From the cell containing the given text, extract its center point as [X, Y] coordinate. 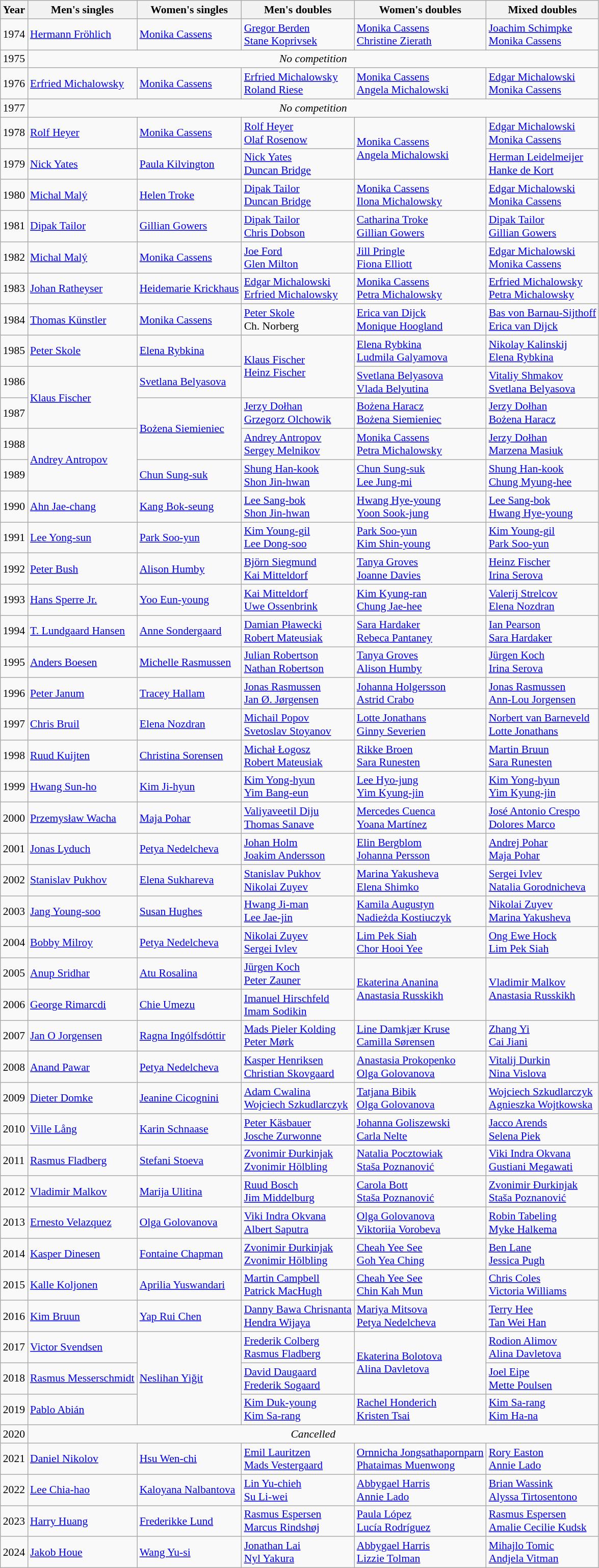
Nikolai Zuyev Marina Yakusheva [542, 911]
1992 [14, 569]
Norbert van Barneveld Lotte Jonathans [542, 724]
Valiyaveetil Diju Thomas Sanave [298, 818]
1978 [14, 132]
Tanya Groves Joanne Davies [420, 569]
Tracey Hallam [190, 694]
Olga Golovanova [190, 1223]
Johanna Goliszewski Carla Nelte [420, 1129]
Anup Sridhar [83, 974]
Hwang Sun-ho [83, 787]
Dieter Domke [83, 1098]
2019 [14, 1409]
Lee Sang-bok Shon Jin-hwan [298, 506]
Jonas Rasmussen Ann-Lou Jorgensen [542, 694]
Susan Hughes [190, 911]
2008 [14, 1067]
Hermann Fröhlich [83, 35]
Klaus Fischer Heinz Fischer [298, 366]
Kasper Dinesen [83, 1254]
Rodion Alimov Alina Davletova [542, 1347]
Kaloyana Nalbantova [190, 1490]
Viki Indra Okvana Gustiani Megawati [542, 1160]
1989 [14, 476]
Jang Young-soo [83, 911]
Jakob Houe [83, 1553]
Lee Sang-bok Hwang Hye-young [542, 506]
Alison Humby [190, 569]
Elena Nozdran [190, 724]
Bobby Milroy [83, 942]
Women's doubles [420, 10]
Rolf Heyer [83, 132]
2012 [14, 1192]
Michał Łogosz Robert Mateusiak [298, 756]
Martin Bruun Sara Runesten [542, 756]
Marija Ulitina [190, 1192]
Ville Lång [83, 1129]
Natalia Pocztowiak Staša Poznanović [420, 1160]
Ruud Bosch Jim Middelburg [298, 1192]
Karin Schnaase [190, 1129]
Nick Yates [83, 164]
Joe Ford Glen Milton [298, 258]
Rasmus Fladberg [83, 1160]
Andrey Antropov Sergey Melnikov [298, 444]
Kim Ji-hyun [190, 787]
Terry Hee Tan Wei Han [542, 1316]
2014 [14, 1254]
Shung Han-kook Shon Jin-hwan [298, 476]
Kim Duk-young Kim Sa-rang [298, 1409]
Cancelled [313, 1435]
Kasper Henriksen Christian Skovgaard [298, 1067]
2018 [14, 1378]
Anne Sondergaard [190, 631]
Atu Rosalina [190, 974]
Svetlana Belyasova Vlada Belyutina [420, 382]
Rory Easton Annie Lado [542, 1459]
Martin Campbell Patrick MacHugh [298, 1285]
Nikolay Kalinskij Elena Rybkina [542, 350]
2006 [14, 1005]
Tanya Groves Alison Humby [420, 662]
1979 [14, 164]
Kim Kyung-ran Chung Jae-hee [420, 600]
Rasmus Espersen Marcus Rindshøj [298, 1521]
Peter Skole [83, 350]
Paula Kilvington [190, 164]
1975 [14, 59]
Fontaine Chapman [190, 1254]
1986 [14, 382]
Erfried Michalowsky Petra Michalowsky [542, 288]
Ekaterina Bolotova Alina Davletova [420, 1363]
Emil Lauritzen Mads Vestergaard [298, 1459]
Daniel Nikolov [83, 1459]
Vitalij Durkin Nina Vislova [542, 1067]
Chie Umezu [190, 1005]
1996 [14, 694]
Men's doubles [298, 10]
Johanna Holgersson Astrid Crabo [420, 694]
Damian Pławecki Robert Mateusiak [298, 631]
Vitaliy Shmakov Svetlana Belyasova [542, 382]
Chris Bruil [83, 724]
Herman Leidelmeijer Hanke de Kort [542, 164]
Ahn Jae-chang [83, 506]
Lee Chia-hao [83, 1490]
Bożena Haracz Bożena Siemieniec [420, 413]
Kim Yong-hyun Yim Kyung-jin [542, 787]
Women's singles [190, 10]
2024 [14, 1553]
Mihajlo Tomic Andjela Vitman [542, 1553]
Johan Ratheyser [83, 288]
Kim Young-gil Lee Dong-soo [298, 538]
Stanislav Pukhov Nikolai Zuyev [298, 880]
1990 [14, 506]
Rasmus Messerschmidt [83, 1378]
Olga Golovanova Viktoriia Vorobeva [420, 1223]
Zvonimir Đurkinjak Staša Poznanović [542, 1192]
Harry Huang [83, 1521]
Tatjana Bibik Olga Golovanova [420, 1098]
Robin Tabeling Myke Halkema [542, 1223]
2010 [14, 1129]
Yap Rui Chen [190, 1316]
Helen Troke [190, 196]
1981 [14, 226]
Johan Holm Joakim Andersson [298, 849]
Edgar Michalowski Erfried Michalowsky [298, 288]
1984 [14, 320]
Andrej Pohar Maja Pohar [542, 849]
Park Soo-yun [190, 538]
1977 [14, 109]
Yoo Eun-young [190, 600]
Adam Cwalina Wojciech Szkudlarczyk [298, 1098]
2009 [14, 1098]
Dipak Tailor Chris Dobson [298, 226]
Svetlana Belyasova [190, 382]
1995 [14, 662]
Bożena Siemieniec [190, 428]
Erfried Michalowsky Roland Riese [298, 84]
Kamila Augustyn Nadieżda Kostiuczyk [420, 911]
Paula López Lucía Rodríguez [420, 1521]
1993 [14, 600]
2001 [14, 849]
Marina Yakusheva Elena Shimko [420, 880]
2016 [14, 1316]
Julian Robertson Nathan Robertson [298, 662]
Rachel Honderich Kristen Tsai [420, 1409]
1991 [14, 538]
Year [14, 10]
Hsu Wen-chi [190, 1459]
2002 [14, 880]
2017 [14, 1347]
Przemysław Wacha [83, 818]
2007 [14, 1036]
Gregor Berden Stane Koprivsek [298, 35]
Rasmus Espersen Amalie Cecilie Kudsk [542, 1521]
Aprilia Yuswandari [190, 1285]
Valerij Strelcov Elena Nozdran [542, 600]
Michail Popov Svetoslav Stoyanov [298, 724]
Sergei Ivlev Natalia Gorodnicheva [542, 880]
2011 [14, 1160]
Gillian Gowers [190, 226]
Frederik Colberg Rasmus Fladberg [298, 1347]
Abbygael Harris Annie Lado [420, 1490]
Stanislav Pukhov [83, 880]
Pablo Abián [83, 1409]
Elena Sukhareva [190, 880]
1974 [14, 35]
George Rimarcdi [83, 1005]
Sara Hardaker Rebeca Pantaney [420, 631]
Bas von Barnau-Sijthoff Erica van Dijck [542, 320]
Vladimir Malkov [83, 1192]
Lim Pek Siah Chor Hooi Yee [420, 942]
Elin Bergblom Johanna Persson [420, 849]
Monika Cassens Christine Zierath [420, 35]
2020 [14, 1435]
Kim Young-gil Park Soo-yun [542, 538]
2021 [14, 1459]
Michelle Rasmussen [190, 662]
Jonas Lyduch [83, 849]
Kim Yong-hyun Yim Bang-eun [298, 787]
Ernesto Velazquez [83, 1223]
Jill Pringle Fiona Elliott [420, 258]
Nikolai Zuyev Sergei Ivlev [298, 942]
Mads Pieler Kolding Peter Mørk [298, 1036]
Rolf Heyer Olaf Rosenow [298, 132]
Peter Käsbauer Josche Zurwonne [298, 1129]
Kai Mitteldorf Uwe Ossenbrink [298, 600]
Björn Siegmund Kai Mitteldorf [298, 569]
Thomas Künstler [83, 320]
Abbygael Harris Lizzie Tolman [420, 1553]
Klaus Fischer [83, 397]
David Daugaard Frederik Sogaard [298, 1378]
Lee Hyo-jung Yim Kyung-jin [420, 787]
1988 [14, 444]
Lee Yong-sun [83, 538]
Peter Skole Ch. Norberg [298, 320]
Hwang Hye-young Yoon Sook-jung [420, 506]
Ragna Ingólfsdóttir [190, 1036]
Maja Pohar [190, 818]
Ruud Kuijten [83, 756]
Ian Pearson Sara Hardaker [542, 631]
1994 [14, 631]
Joachim Schimpke Monika Cassens [542, 35]
Men's singles [83, 10]
Ben Lane Jessica Pugh [542, 1254]
2022 [14, 1490]
Ornnicha Jongsathapornparn Phataimas Muenwong [420, 1459]
Peter Janum [83, 694]
Anastasia Prokopenko Olga Golovanova [420, 1067]
Line Damkjær Kruse Camilla Sørensen [420, 1036]
Dipak Tailor Gillian Gowers [542, 226]
2003 [14, 911]
Chris Coles Victoria Williams [542, 1285]
Wojciech Szkudlarczyk Agnieszka Wojtkowska [542, 1098]
Mariya Mitsova Petya Nedelcheva [420, 1316]
Elena Rybkina Ludmila Galyamova [420, 350]
Dipak Tailor Duncan Bridge [298, 196]
Heidemarie Krickhaus [190, 288]
Monika Cassens Ilona Michalowsky [420, 196]
Lotte Jonathans Ginny Severien [420, 724]
Kalle Koljonen [83, 1285]
2023 [14, 1521]
Chun Sung-suk Lee Jung-mi [420, 476]
T. Lundgaard Hansen [83, 631]
Neslihan Yiğit [190, 1378]
1997 [14, 724]
Viki Indra Okvana Albert Saputra [298, 1223]
Nick Yates Duncan Bridge [298, 164]
2013 [14, 1223]
Carola Bott Staša Poznanović [420, 1192]
Mixed doubles [542, 10]
Zhang Yi Cai Jiani [542, 1036]
2015 [14, 1285]
Victor Svendsen [83, 1347]
1983 [14, 288]
1987 [14, 413]
Hans Sperre Jr. [83, 600]
Wang Yu-si [190, 1553]
Christina Sorensen [190, 756]
Cheah Yee See Chin Kah Mun [420, 1285]
Rikke Broen Sara Runesten [420, 756]
2004 [14, 942]
Jonathan Lai Nyl Yakura [298, 1553]
1976 [14, 84]
Jan O Jorgensen [83, 1036]
Cheah Yee See Goh Yea Ching [420, 1254]
Andrey Antropov [83, 460]
Ong Ewe Hock Lim Pek Siah [542, 942]
Jürgen Koch Peter Zauner [298, 974]
Peter Bush [83, 569]
Catharina Troke Gillian Gowers [420, 226]
Anders Boesen [83, 662]
Kim Sa-rang Kim Ha-na [542, 1409]
Jürgen Koch Irina Serova [542, 662]
Elena Rybkina [190, 350]
2005 [14, 974]
Park Soo-yun Kim Shin-young [420, 538]
Ekaterina Ananina Anastasia Russkikh [420, 989]
Shung Han-kook Chung Myung-hee [542, 476]
Brian Wassink Alyssa Tirtosentono [542, 1490]
1982 [14, 258]
Hwang Ji-man Lee Jae-jin [298, 911]
Frederikke Lund [190, 1521]
Jacco Arends Selena Piek [542, 1129]
Anand Pawar [83, 1067]
Chun Sung-suk [190, 476]
Jerzy Dołhan Bożena Haracz [542, 413]
Jerzy Dołhan Grzegorz Olchowik [298, 413]
Stefani Stoeva [190, 1160]
1980 [14, 196]
Jerzy Dołhan Marzena Masiuk [542, 444]
Jonas Rasmussen Jan Ø. Jørgensen [298, 694]
Erfried Michalowsky [83, 84]
1999 [14, 787]
Heinz Fischer Irina Serova [542, 569]
Joel Eipe Mette Poulsen [542, 1378]
Dipak Tailor [83, 226]
Imanuel Hirschfeld Imam Sodikin [298, 1005]
1985 [14, 350]
Vladimir Malkov Anastasia Russkikh [542, 989]
Kim Bruun [83, 1316]
Kang Bok-seung [190, 506]
1998 [14, 756]
2000 [14, 818]
José Antonio Crespo Dolores Marco [542, 818]
Danny Bawa Chrisnanta Hendra Wijaya [298, 1316]
Mercedes Cuenca Yoana Martínez [420, 818]
Jeanine Cicognini [190, 1098]
Erica van Dijck Monique Hoogland [420, 320]
Lin Yu-chieh Su Li-wei [298, 1490]
